Determine the [x, y] coordinate at the center of the cell enclosing the given text.  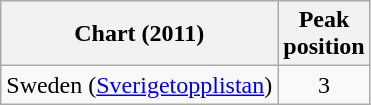
3 [324, 85]
Peakposition [324, 34]
Sweden (Sverigetopplistan) [140, 85]
Chart (2011) [140, 34]
